Pinpoint the cell where the given text exists, returning its [x, y] midpoint coordinate. 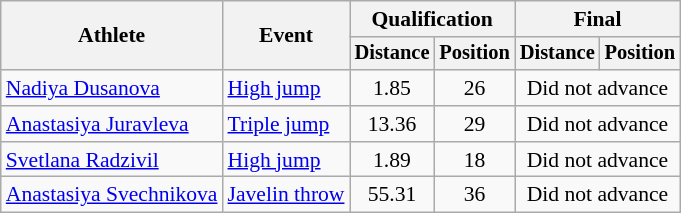
13.36 [392, 124]
18 [474, 160]
Triple jump [286, 124]
Final [598, 19]
Anastasiya Svechnikova [112, 195]
Javelin throw [286, 195]
Event [286, 36]
Svetlana Radzivil [112, 160]
55.31 [392, 195]
1.85 [392, 88]
Qualification [432, 19]
1.89 [392, 160]
Nadiya Dusanova [112, 88]
29 [474, 124]
Athlete [112, 36]
26 [474, 88]
Anastasiya Juravleva [112, 124]
36 [474, 195]
